Locate the cell with the specified text and output its [X, Y] center coordinate. 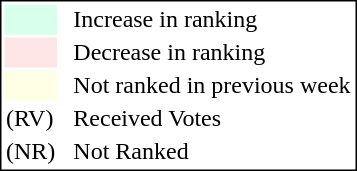
Decrease in ranking [212, 53]
Not Ranked [212, 151]
Increase in ranking [212, 19]
(NR) [30, 151]
Received Votes [212, 119]
(RV) [30, 119]
Not ranked in previous week [212, 85]
